Capture the cell that displays the provided text and extract its [x, y] central coordinate. 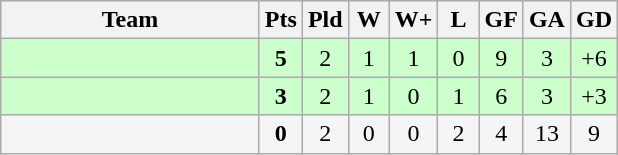
GF [501, 20]
Pts [280, 20]
+6 [594, 58]
GD [594, 20]
Team [130, 20]
W [368, 20]
6 [501, 96]
Pld [325, 20]
GA [546, 20]
L [458, 20]
W+ [414, 20]
13 [546, 134]
4 [501, 134]
+3 [594, 96]
5 [280, 58]
